Determine the (x, y) coordinate at the center of the cell enclosing the given text.  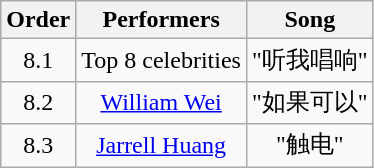
8.3 (38, 146)
Top 8 celebrities (162, 60)
Order (38, 20)
8.2 (38, 102)
Jarrell Huang (162, 146)
William Wei (162, 102)
Performers (162, 20)
"听我唱响" (310, 60)
"触电" (310, 146)
Song (310, 20)
8.1 (38, 60)
"如果可以" (310, 102)
